Pinpoint the cell where the given text exists, returning its (X, Y) midpoint coordinate. 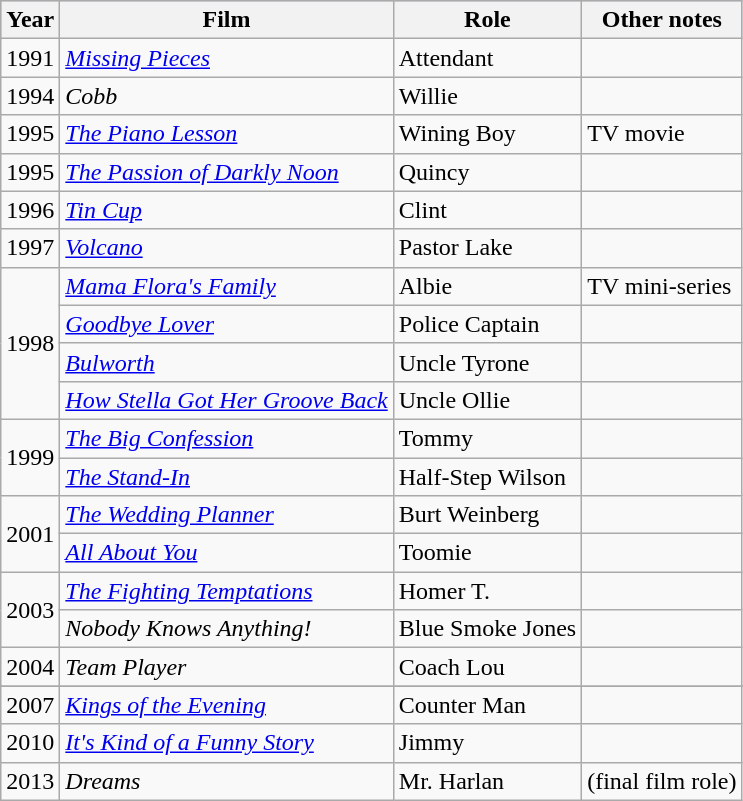
2004 (30, 667)
Pastor Lake (487, 248)
Jimmy (487, 743)
Bulworth (226, 362)
Homer T. (487, 591)
2010 (30, 743)
The Big Confession (226, 438)
2001 (30, 534)
Quincy (487, 172)
Film (226, 20)
Uncle Tyrone (487, 362)
Coach Lou (487, 667)
Willie (487, 96)
It's Kind of a Funny Story (226, 743)
Role (487, 20)
Wining Boy (487, 134)
All About You (226, 553)
1996 (30, 210)
1991 (30, 58)
Cobb (226, 96)
Blue Smoke Jones (487, 629)
1997 (30, 248)
Year (30, 20)
How Stella Got Her Groove Back (226, 400)
Half-Step Wilson (487, 477)
Counter Man (487, 705)
The Stand-In (226, 477)
1998 (30, 343)
Tin Cup (226, 210)
Dreams (226, 781)
Kings of the Evening (226, 705)
2013 (30, 781)
The Wedding Planner (226, 515)
The Passion of Darkly Noon (226, 172)
Volcano (226, 248)
Toomie (487, 553)
TV mini-series (662, 286)
Missing Pieces (226, 58)
Attendant (487, 58)
Uncle Ollie (487, 400)
2007 (30, 705)
Mama Flora's Family (226, 286)
TV movie (662, 134)
Burt Weinberg (487, 515)
Albie (487, 286)
The Piano Lesson (226, 134)
Goodbye Lover (226, 324)
Mr. Harlan (487, 781)
Police Captain (487, 324)
(final film role) (662, 781)
Team Player (226, 667)
Other notes (662, 20)
Clint (487, 210)
The Fighting Temptations (226, 591)
Tommy (487, 438)
2003 (30, 610)
1994 (30, 96)
Nobody Knows Anything! (226, 629)
1999 (30, 457)
